Pinpoint the cell where the given text exists, returning its [x, y] midpoint coordinate. 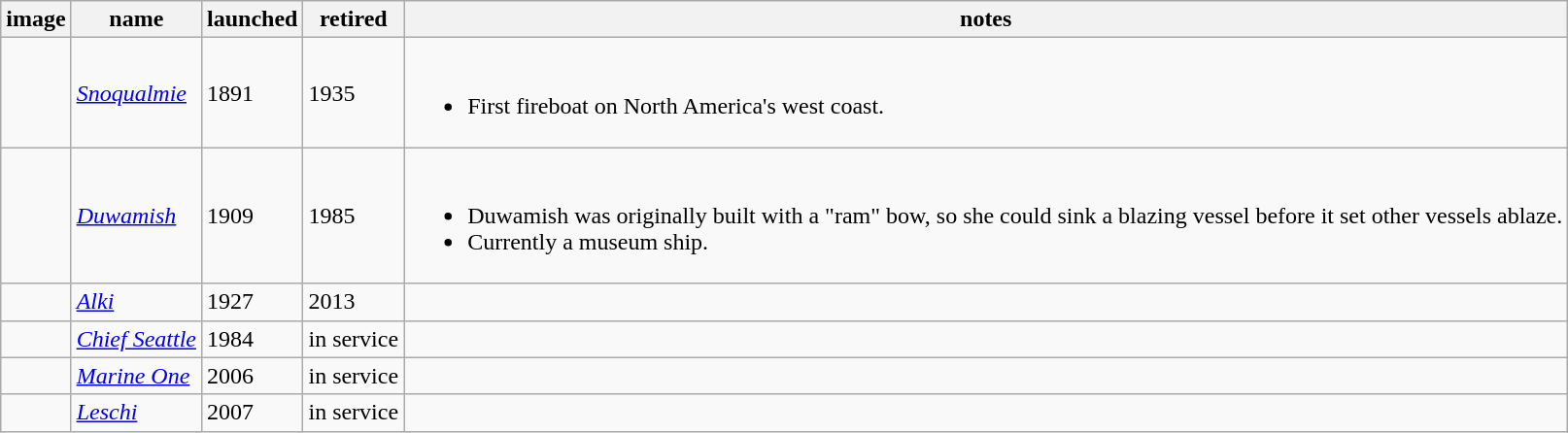
image [36, 19]
retired [354, 19]
1984 [252, 339]
name [136, 19]
notes [986, 19]
Leschi [136, 413]
Alki [136, 302]
launched [252, 19]
2006 [252, 376]
Chief Seattle [136, 339]
Duwamish was originally built with a "ram" bow, so she could sink a blazing vessel before it set other vessels ablaze.Currently a museum ship. [986, 216]
Duwamish [136, 216]
1927 [252, 302]
1985 [354, 216]
1935 [354, 93]
2013 [354, 302]
1891 [252, 93]
Snoqualmie [136, 93]
Marine One [136, 376]
1909 [252, 216]
First fireboat on North America's west coast. [986, 93]
2007 [252, 413]
